Determine the (X, Y) coordinate at the center of the cell enclosing the given text.  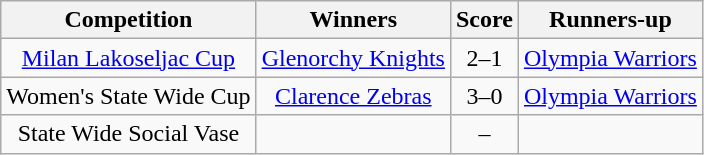
2–1 (484, 58)
State Wide Social Vase (128, 134)
Competition (128, 20)
Clarence Zebras (353, 96)
Glenorchy Knights (353, 58)
Runners-up (610, 20)
Score (484, 20)
Milan Lakoseljac Cup (128, 58)
3–0 (484, 96)
– (484, 134)
Women's State Wide Cup (128, 96)
Winners (353, 20)
